Output the [X, Y] coordinate of the center of the cell containing the given text.  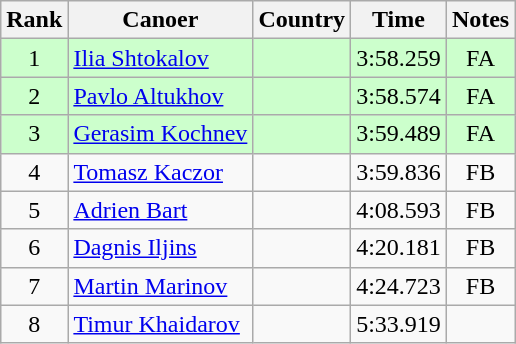
Notes [480, 20]
Pavlo Altukhov [160, 96]
Country [302, 20]
4:08.593 [399, 210]
Rank [34, 20]
3:58.259 [399, 58]
Dagnis Iljins [160, 248]
8 [34, 324]
Tomasz Kaczor [160, 172]
Ilia Shtokalov [160, 58]
5:33.919 [399, 324]
7 [34, 286]
4 [34, 172]
Timur Khaidarov [160, 324]
3 [34, 134]
5 [34, 210]
4:24.723 [399, 286]
3:59.836 [399, 172]
1 [34, 58]
6 [34, 248]
Time [399, 20]
Adrien Bart [160, 210]
Martin Marinov [160, 286]
3:59.489 [399, 134]
Gerasim Kochnev [160, 134]
4:20.181 [399, 248]
3:58.574 [399, 96]
Canoer [160, 20]
2 [34, 96]
